Search for the cell housing the specified text and yield its [x, y] center coordinate. 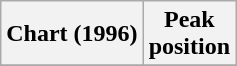
Chart (1996) [72, 34]
Peakposition [189, 34]
